Output the (X, Y) coordinate of the center of the cell containing the given text.  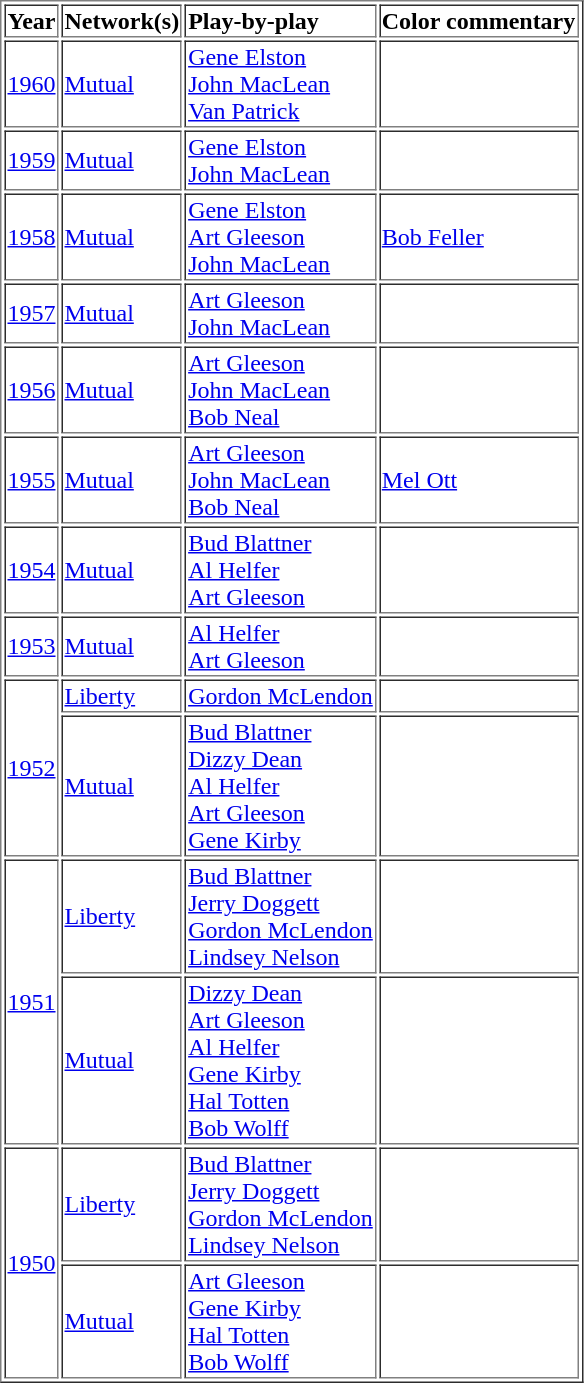
Gordon McLendon (280, 696)
Year (31, 20)
1953 (31, 646)
Gene ElstonArt GleesonJohn MacLean (280, 238)
Gene ElstonJohn MacLeanVan Patrick (280, 84)
1960 (31, 84)
1951 (31, 1002)
Bob Feller (479, 238)
1950 (31, 1264)
1955 (31, 480)
Color commentary (479, 20)
Art GleesonGene KirbyHal TottenBob Wolff (280, 1321)
Gene ElstonJohn MacLean (280, 160)
Bud BlattnerDizzy DeanAl HelferArt GleesonGene Kirby (280, 786)
Play-by-play (280, 20)
Dizzy DeanArt GleesonAl HelferGene KirbyHal TottenBob Wolff (280, 1060)
Art GleesonJohn MacLean (280, 314)
Mel Ott (479, 480)
1954 (31, 570)
Al HelferArt Gleeson (280, 646)
Bud BlattnerAl HelferArt Gleeson (280, 570)
1957 (31, 314)
1952 (31, 768)
1958 (31, 238)
1956 (31, 390)
1959 (31, 160)
Network(s) (122, 20)
